Pinpoint the cell where the given text exists, returning its [X, Y] midpoint coordinate. 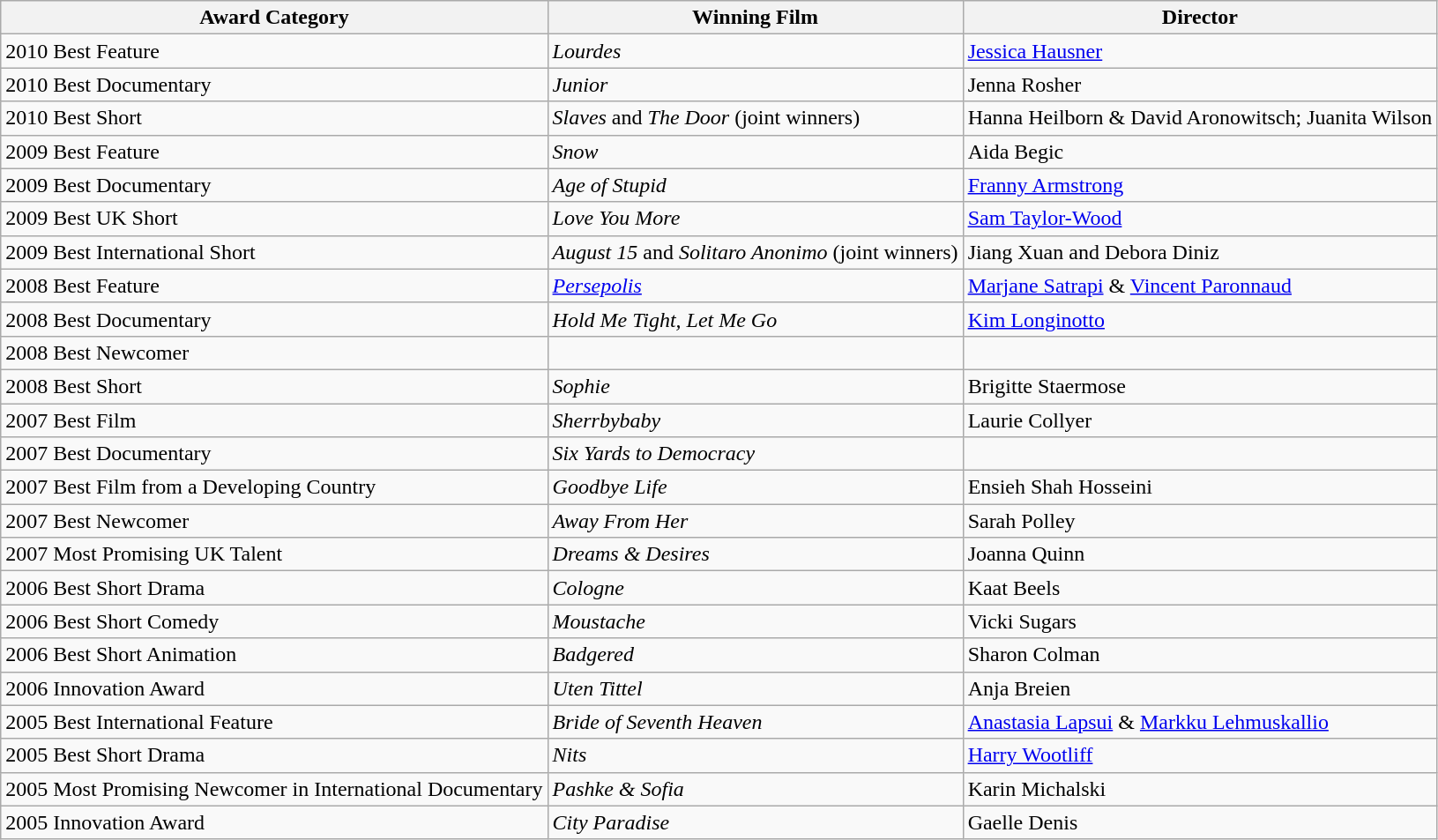
2006 Best Short Comedy [274, 621]
Lourdes [755, 51]
Sam Taylor-Wood [1200, 219]
Moustache [755, 621]
2005 Best Short Drama [274, 755]
2005 Best International Feature [274, 722]
2010 Best Feature [274, 51]
2009 Best UK Short [274, 219]
Anja Breien [1200, 688]
Jessica Hausner [1200, 51]
Franny Armstrong [1200, 185]
Sherrbybaby [755, 420]
Anastasia Lapsui & Markku Lehmuskallio [1200, 722]
August 15 and Solitaro Anonimo (joint winners) [755, 252]
2008 Best Documentary [274, 319]
Uten Tittel [755, 688]
Badgered [755, 655]
Winning Film [755, 18]
Sharon Colman [1200, 655]
Snow [755, 152]
Sophie [755, 386]
2008 Best Short [274, 386]
Ensieh Shah Hosseini [1200, 487]
Kim Longinotto [1200, 319]
Pashke & Sofia [755, 789]
Gaelle Denis [1200, 822]
Award Category [274, 18]
Harry Wootliff [1200, 755]
2007 Most Promising UK Talent [274, 554]
Away From Her [755, 521]
City Paradise [755, 822]
2007 Best Newcomer [274, 521]
Sarah Polley [1200, 521]
Dreams & Desires [755, 554]
2008 Best Newcomer [274, 353]
Kaat Beels [1200, 588]
Hold Me Tight, Let Me Go [755, 319]
2006 Best Short Drama [274, 588]
Goodbye Life [755, 487]
2009 Best Feature [274, 152]
Karin Michalski [1200, 789]
Love You More [755, 219]
2006 Innovation Award [274, 688]
Six Yards to Democracy [755, 454]
Marjane Satrapi & Vincent Paronnaud [1200, 286]
2008 Best Feature [274, 286]
Joanna Quinn [1200, 554]
Vicki Sugars [1200, 621]
Slaves and The Door (joint winners) [755, 118]
Hanna Heilborn & David Aronowitsch; Juanita Wilson [1200, 118]
2007 Best Film from a Developing Country [274, 487]
Age of Stupid [755, 185]
2005 Innovation Award [274, 822]
2010 Best Short [274, 118]
Director [1200, 18]
Laurie Collyer [1200, 420]
Nits [755, 755]
Bride of Seventh Heaven [755, 722]
Cologne [755, 588]
2010 Best Documentary [274, 85]
2005 Most Promising Newcomer in International Documentary [274, 789]
2007 Best Documentary [274, 454]
2006 Best Short Animation [274, 655]
Jenna Rosher [1200, 85]
2007 Best Film [274, 420]
2009 Best Documentary [274, 185]
Persepolis [755, 286]
Aida Begic [1200, 152]
Brigitte Staermose [1200, 386]
Junior [755, 85]
Jiang Xuan and Debora Diniz [1200, 252]
2009 Best International Short [274, 252]
